Scan for the cell matching the given text and deliver its (x, y) coordinate at center. 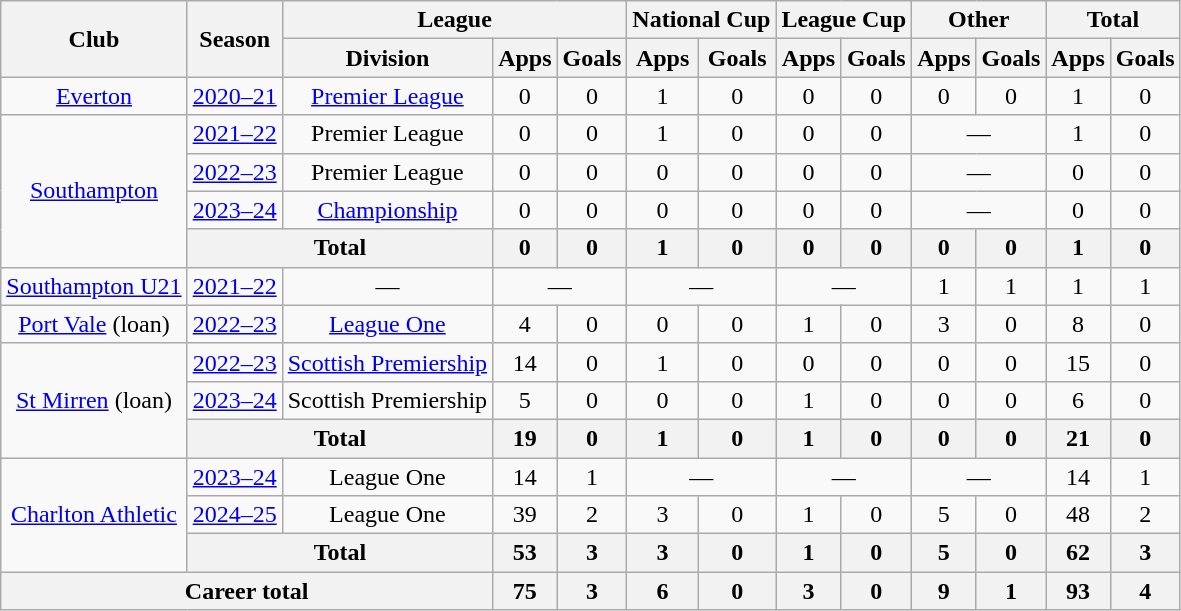
Port Vale (loan) (94, 324)
St Mirren (loan) (94, 400)
Division (387, 58)
League (454, 20)
53 (525, 553)
48 (1078, 515)
8 (1078, 324)
Southampton U21 (94, 286)
75 (525, 591)
Championship (387, 210)
League Cup (844, 20)
39 (525, 515)
Charlton Athletic (94, 515)
Club (94, 39)
21 (1078, 438)
Southampton (94, 191)
Other (979, 20)
2024–25 (234, 515)
Season (234, 39)
93 (1078, 591)
2020–21 (234, 96)
Career total (247, 591)
Everton (94, 96)
9 (944, 591)
19 (525, 438)
National Cup (702, 20)
62 (1078, 553)
15 (1078, 362)
